Capture the cell that displays the provided text and extract its [X, Y] central coordinate. 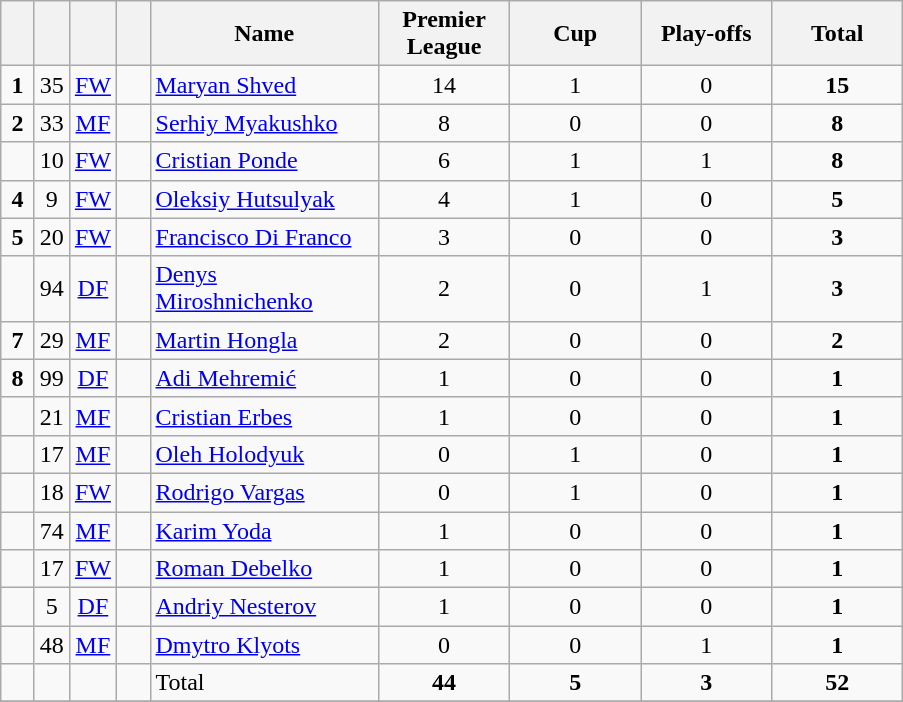
74 [52, 531]
Cristian Ponde [264, 161]
Adi Mehremić [264, 378]
Roman Debelko [264, 569]
Maryan Shved [264, 85]
20 [52, 237]
9 [52, 199]
94 [52, 288]
35 [52, 85]
6 [444, 161]
29 [52, 340]
Dmytro Klyots [264, 645]
7 [18, 340]
14 [444, 85]
Oleksiy Hutsulyak [264, 199]
Cristian Erbes [264, 416]
99 [52, 378]
Play-offs [706, 34]
Cup [576, 34]
33 [52, 123]
Name [264, 34]
Oleh Holodyuk [264, 454]
10 [52, 161]
Martin Hongla [264, 340]
52 [838, 683]
48 [52, 645]
15 [838, 85]
Andriy Nesterov [264, 607]
Premier League [444, 34]
18 [52, 492]
Serhiy Myakushko [264, 123]
Karim Yoda [264, 531]
44 [444, 683]
Denys Miroshnichenko [264, 288]
Francisco Di Franco [264, 237]
21 [52, 416]
Rodrigo Vargas [264, 492]
